Scan for the cell matching the given text and deliver its (x, y) coordinate at center. 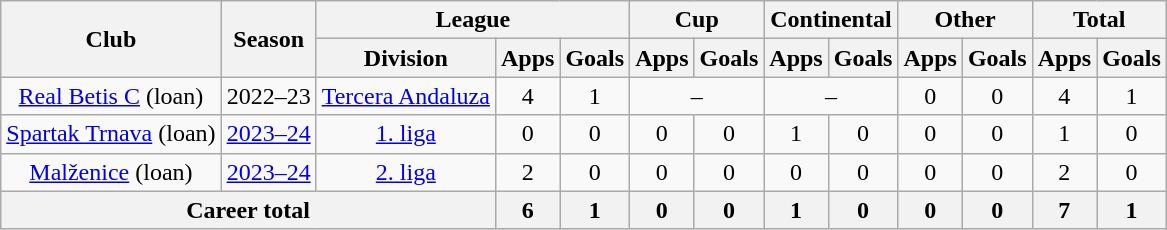
2022–23 (268, 96)
Season (268, 39)
Spartak Trnava (loan) (111, 134)
Real Betis C (loan) (111, 96)
6 (527, 210)
1. liga (406, 134)
2. liga (406, 172)
Total (1099, 20)
Malženice (loan) (111, 172)
Club (111, 39)
Cup (697, 20)
Other (965, 20)
Tercera Andaluza (406, 96)
Continental (831, 20)
League (472, 20)
Division (406, 58)
Career total (248, 210)
7 (1064, 210)
